Find where the given text appears and provide that cell's center as (x, y) coordinate. 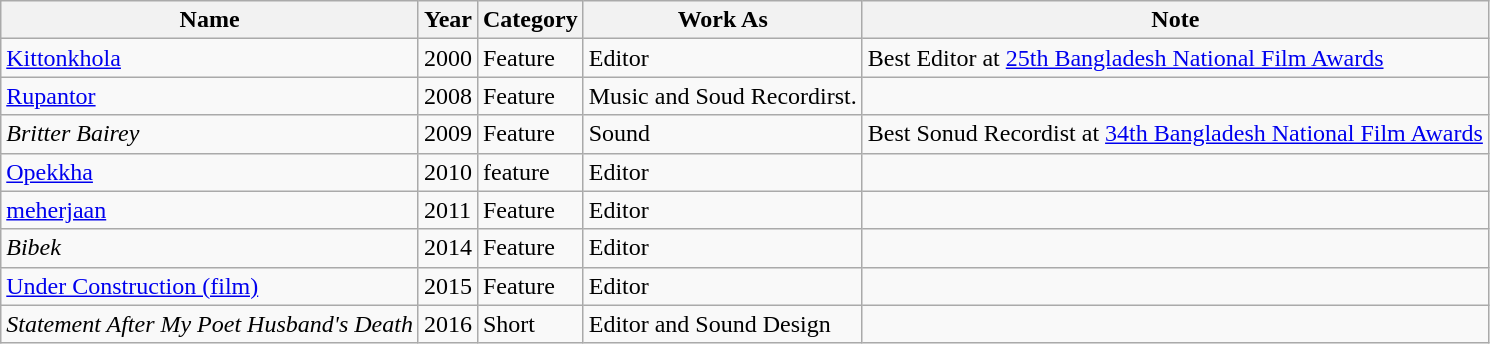
Kittonkhola (210, 58)
2015 (448, 286)
Sound (722, 134)
Short (530, 324)
Music and Soud Recordirst. (722, 96)
2010 (448, 172)
feature (530, 172)
Best Sonud Recordist at 34th Bangladesh National Film Awards (1175, 134)
meherjaan (210, 210)
Name (210, 20)
Category (530, 20)
Best Editor at 25th Bangladesh National Film Awards (1175, 58)
Under Construction (film) (210, 286)
2016 (448, 324)
Note (1175, 20)
2011 (448, 210)
Work As (722, 20)
Editor and Sound Design (722, 324)
2000 (448, 58)
Britter Bairey (210, 134)
2014 (448, 248)
Rupantor (210, 96)
2008 (448, 96)
Statement After My Poet Husband's Death (210, 324)
2009 (448, 134)
Bibek (210, 248)
Year (448, 20)
Opekkha (210, 172)
